For the text-containing cell, return its midpoint in [x, y] coordinate format. 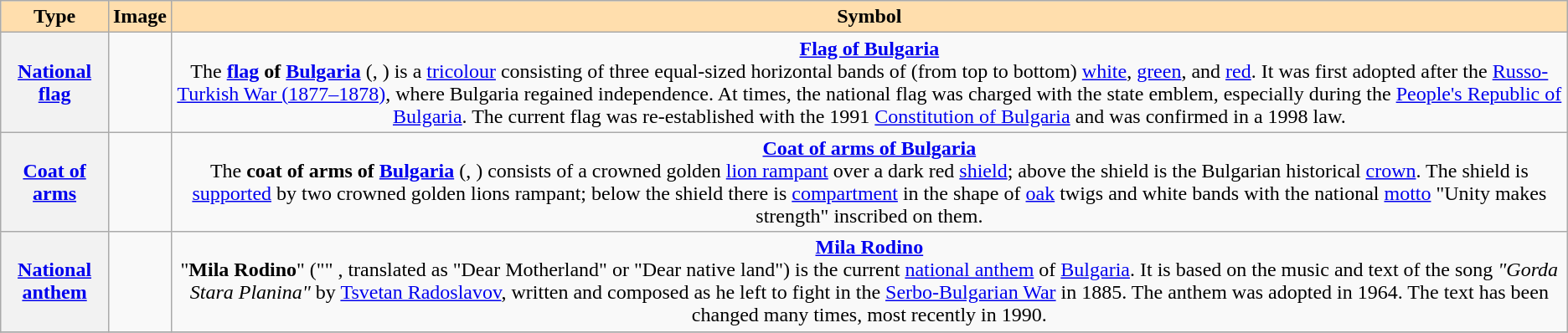
Coat of arms [55, 182]
National flag [55, 82]
Image [139, 17]
National anthem [55, 281]
Type [55, 17]
Symbol [869, 17]
